For the text-containing cell, return its midpoint in (x, y) coordinate format. 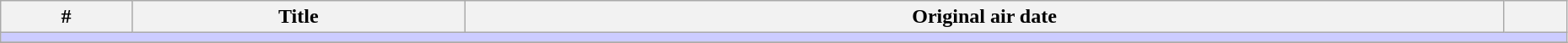
# (66, 17)
Original air date (983, 17)
Title (299, 17)
